Locate the cell with the specified text and output its [x, y] center coordinate. 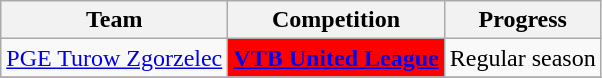
Progress [522, 20]
VTB United League [336, 58]
Team [114, 20]
Competition [336, 20]
PGE Turow Zgorzelec [114, 58]
Regular season [522, 58]
